Find where the given text appears and provide that cell's center as (x, y) coordinate. 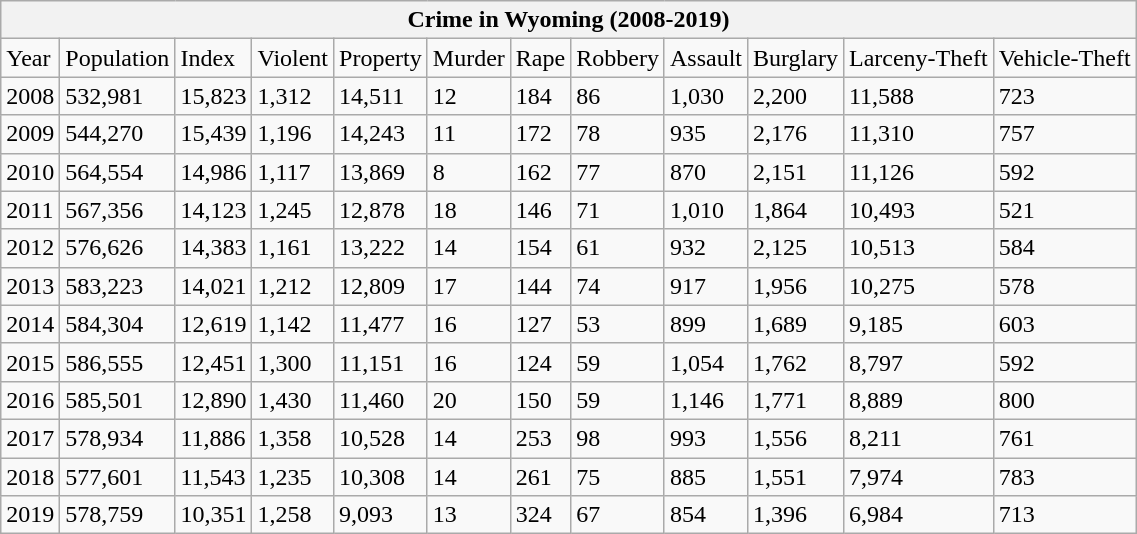
783 (1064, 477)
8,889 (918, 400)
932 (706, 248)
583,223 (118, 286)
1,762 (795, 362)
20 (468, 400)
2014 (30, 324)
Year (30, 58)
Vehicle-Theft (1064, 58)
1,396 (795, 515)
578,759 (118, 515)
14,243 (381, 134)
10,308 (381, 477)
578 (1064, 286)
253 (540, 438)
854 (706, 515)
Crime in Wyoming (2008-2019) (568, 20)
74 (618, 286)
14,511 (381, 96)
1,358 (293, 438)
13,869 (381, 172)
11,543 (214, 477)
2,125 (795, 248)
1,010 (706, 210)
1,300 (293, 362)
12,878 (381, 210)
12,890 (214, 400)
10,493 (918, 210)
2010 (30, 172)
18 (468, 210)
8,797 (918, 362)
Index (214, 58)
12,451 (214, 362)
10,528 (381, 438)
150 (540, 400)
Murder (468, 58)
1,117 (293, 172)
2011 (30, 210)
Rape (540, 58)
603 (1064, 324)
172 (540, 134)
585,501 (118, 400)
584 (1064, 248)
1,054 (706, 362)
11,310 (918, 134)
2019 (30, 515)
9,185 (918, 324)
10,275 (918, 286)
723 (1064, 96)
146 (540, 210)
124 (540, 362)
184 (540, 96)
14,383 (214, 248)
8 (468, 172)
2017 (30, 438)
11 (468, 134)
2,200 (795, 96)
261 (540, 477)
11,588 (918, 96)
1,146 (706, 400)
12 (468, 96)
1,235 (293, 477)
1,430 (293, 400)
14,021 (214, 286)
584,304 (118, 324)
2016 (30, 400)
77 (618, 172)
Robbery (618, 58)
61 (618, 248)
576,626 (118, 248)
2018 (30, 477)
577,601 (118, 477)
1,258 (293, 515)
2015 (30, 362)
12,809 (381, 286)
15,439 (214, 134)
98 (618, 438)
14,123 (214, 210)
870 (706, 172)
71 (618, 210)
1,864 (795, 210)
13 (468, 515)
11,460 (381, 400)
1,689 (795, 324)
13,222 (381, 248)
78 (618, 134)
86 (618, 96)
Burglary (795, 58)
75 (618, 477)
1,551 (795, 477)
9,093 (381, 515)
Violent (293, 58)
935 (706, 134)
Population (118, 58)
127 (540, 324)
1,196 (293, 134)
2009 (30, 134)
564,554 (118, 172)
544,270 (118, 134)
17 (468, 286)
2012 (30, 248)
899 (706, 324)
800 (1064, 400)
Assault (706, 58)
761 (1064, 438)
144 (540, 286)
Property (381, 58)
7,974 (918, 477)
1,142 (293, 324)
14,986 (214, 172)
993 (706, 438)
1,161 (293, 248)
324 (540, 515)
15,823 (214, 96)
11,477 (381, 324)
586,555 (118, 362)
6,984 (918, 515)
10,351 (214, 515)
11,886 (214, 438)
1,771 (795, 400)
1,245 (293, 210)
532,981 (118, 96)
10,513 (918, 248)
1,556 (795, 438)
567,356 (118, 210)
67 (618, 515)
8,211 (918, 438)
Larceny-Theft (918, 58)
1,956 (795, 286)
11,126 (918, 172)
885 (706, 477)
2,176 (795, 134)
12,619 (214, 324)
11,151 (381, 362)
578,934 (118, 438)
917 (706, 286)
2013 (30, 286)
2008 (30, 96)
154 (540, 248)
1,312 (293, 96)
53 (618, 324)
713 (1064, 515)
1,212 (293, 286)
162 (540, 172)
1,030 (706, 96)
2,151 (795, 172)
757 (1064, 134)
521 (1064, 210)
